Scan for the cell matching the given text and deliver its [X, Y] coordinate at center. 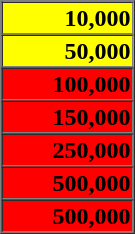
10,000 [68, 18]
100,000 [68, 84]
250,000 [68, 150]
150,000 [68, 116]
50,000 [68, 50]
